Find where the given text appears and provide that cell's center as (x, y) coordinate. 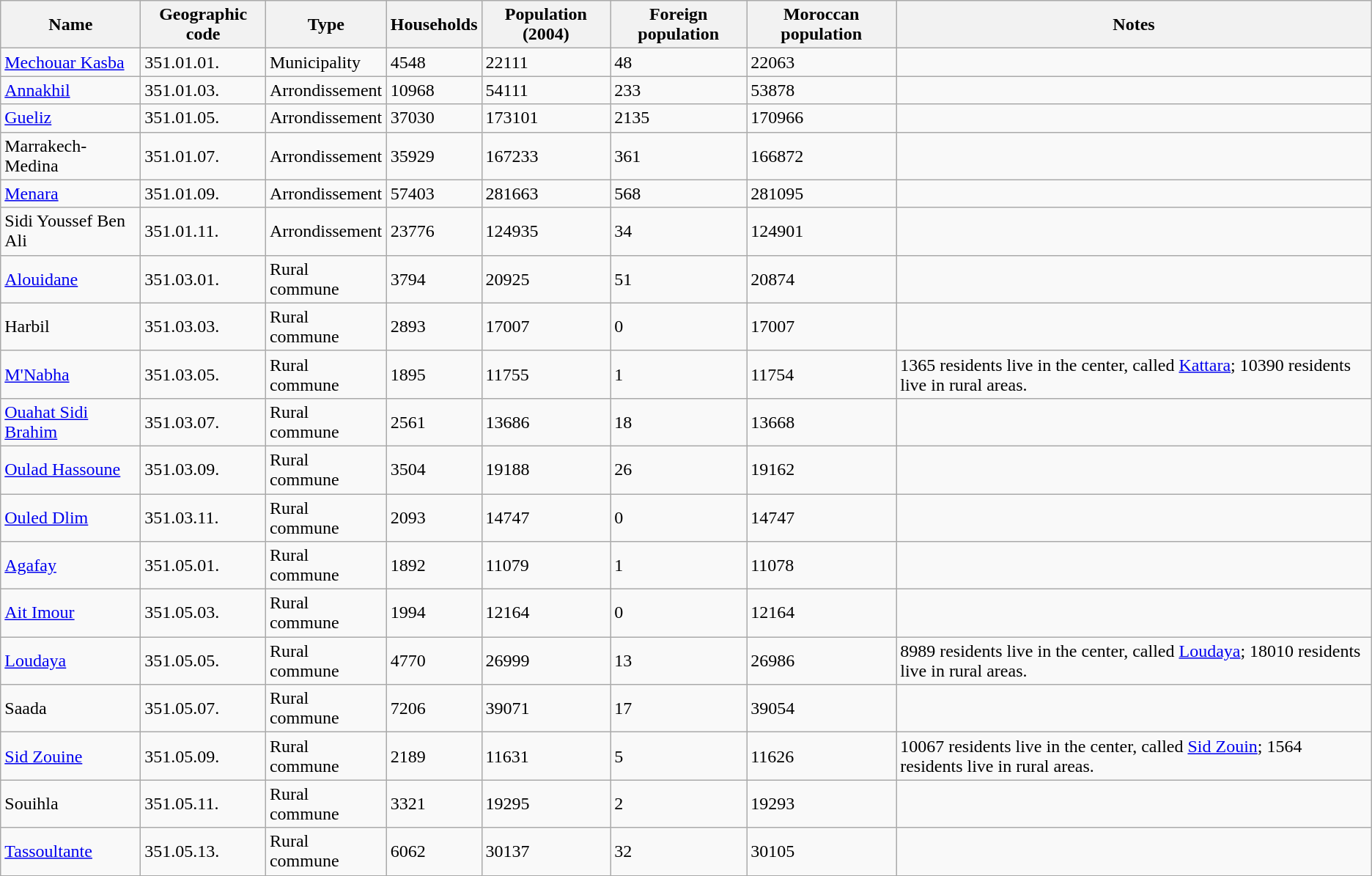
170966 (822, 118)
4548 (434, 62)
10067 residents live in the center, called Sid Zouin; 1564 residents live in rural areas. (1135, 757)
3794 (434, 279)
173101 (546, 118)
11626 (822, 757)
Mechouar Kasba (70, 62)
Ait Imour (70, 613)
22063 (822, 62)
Harbil (70, 327)
Population (2004) (546, 25)
8989 residents live in the center, called Loudaya; 18010 residents live in rural areas. (1135, 661)
351.05.11. (204, 803)
13668 (822, 422)
19293 (822, 803)
2561 (434, 422)
30105 (822, 852)
Notes (1135, 25)
26986 (822, 661)
3504 (434, 469)
351.05.01. (204, 566)
361 (679, 155)
26999 (546, 661)
19295 (546, 803)
351.05.13. (204, 852)
Annakhil (70, 90)
2093 (434, 518)
54111 (546, 90)
19162 (822, 469)
2135 (679, 118)
Ouahat Sidi Brahim (70, 422)
11078 (822, 566)
351.01.05. (204, 118)
Moroccan population (822, 25)
13686 (546, 422)
Sidi Youssef Ben Ali (70, 232)
351.01.07. (204, 155)
22111 (546, 62)
11631 (546, 757)
20874 (822, 279)
351.05.05. (204, 661)
167233 (546, 155)
32 (679, 852)
M'Nabha (70, 374)
Oulad Hassoune (70, 469)
48 (679, 62)
124901 (822, 232)
39071 (546, 708)
Souihla (70, 803)
26 (679, 469)
351.01.03. (204, 90)
568 (679, 194)
281095 (822, 194)
35929 (434, 155)
351.03.03. (204, 327)
37030 (434, 118)
351.05.07. (204, 708)
166872 (822, 155)
1365 residents live in the center, called Kattara; 10390 residents live in rural areas. (1135, 374)
20925 (546, 279)
1994 (434, 613)
Name (70, 25)
11754 (822, 374)
Foreign population (679, 25)
Type (325, 25)
Saada (70, 708)
53878 (822, 90)
351.05.09. (204, 757)
Alouidane (70, 279)
351.01.09. (204, 194)
2893 (434, 327)
7206 (434, 708)
51 (679, 279)
10968 (434, 90)
Sid Zouine (70, 757)
Marrakech-Medina (70, 155)
13 (679, 661)
11079 (546, 566)
1895 (434, 374)
17 (679, 708)
39054 (822, 708)
233 (679, 90)
351.01.11. (204, 232)
351.03.09. (204, 469)
18 (679, 422)
Gueliz (70, 118)
57403 (434, 194)
351.03.05. (204, 374)
281663 (546, 194)
Tassoultante (70, 852)
Municipality (325, 62)
11755 (546, 374)
30137 (546, 852)
19188 (546, 469)
23776 (434, 232)
Households (434, 25)
3321 (434, 803)
5 (679, 757)
351.01.01. (204, 62)
4770 (434, 661)
6062 (434, 852)
1892 (434, 566)
351.03.07. (204, 422)
Ouled Dlim (70, 518)
Loudaya (70, 661)
351.03.11. (204, 518)
34 (679, 232)
351.03.01. (204, 279)
124935 (546, 232)
2189 (434, 757)
351.05.03. (204, 613)
Menara (70, 194)
Geographic code (204, 25)
Agafay (70, 566)
2 (679, 803)
